Detect which cell encompasses the target text, then output its [x, y] center coordinate. 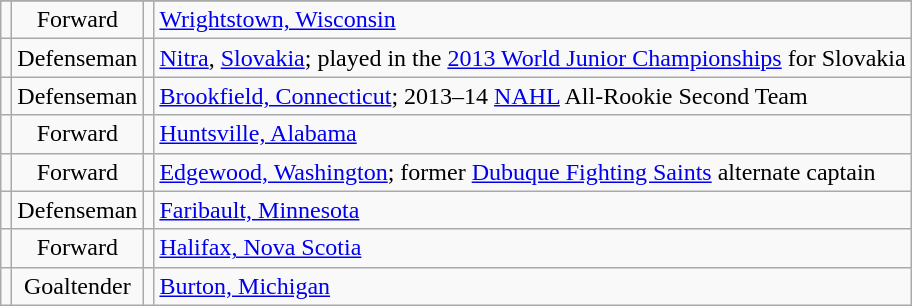
Nitra, Slovakia; played in the 2013 World Junior Championships for Slovakia [532, 58]
Wrightstown, Wisconsin [532, 20]
Burton, Michigan [532, 286]
Huntsville, Alabama [532, 134]
Edgewood, Washington; former Dubuque Fighting Saints alternate captain [532, 172]
Faribault, Minnesota [532, 210]
Brookfield, Connecticut; 2013–14 NAHL All-Rookie Second Team [532, 96]
Halifax, Nova Scotia [532, 248]
Goaltender [78, 286]
